Search for the cell housing the specified text and yield its (x, y) center coordinate. 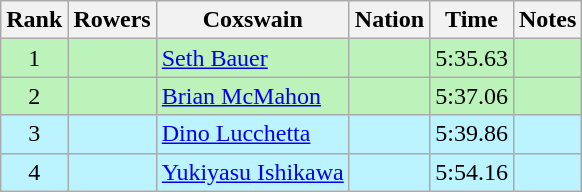
1 (34, 58)
3 (34, 134)
Nation (389, 20)
Rowers (112, 20)
Dino Lucchetta (252, 134)
5:54.16 (472, 172)
Yukiyasu Ishikawa (252, 172)
2 (34, 96)
Brian McMahon (252, 96)
5:35.63 (472, 58)
4 (34, 172)
Rank (34, 20)
5:37.06 (472, 96)
5:39.86 (472, 134)
Seth Bauer (252, 58)
Notes (547, 20)
Time (472, 20)
Coxswain (252, 20)
